For the text-containing cell, return its midpoint in [x, y] coordinate format. 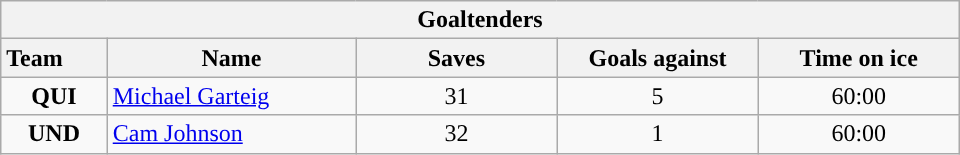
Saves [456, 58]
Team [54, 58]
Name [232, 58]
UND [54, 134]
32 [456, 134]
Michael Garteig [232, 96]
1 [658, 134]
31 [456, 96]
Time on ice [858, 58]
Cam Johnson [232, 134]
Goaltenders [480, 20]
5 [658, 96]
Goals against [658, 58]
QUI [54, 96]
